Pinpoint the cell where the given text exists, returning its [X, Y] midpoint coordinate. 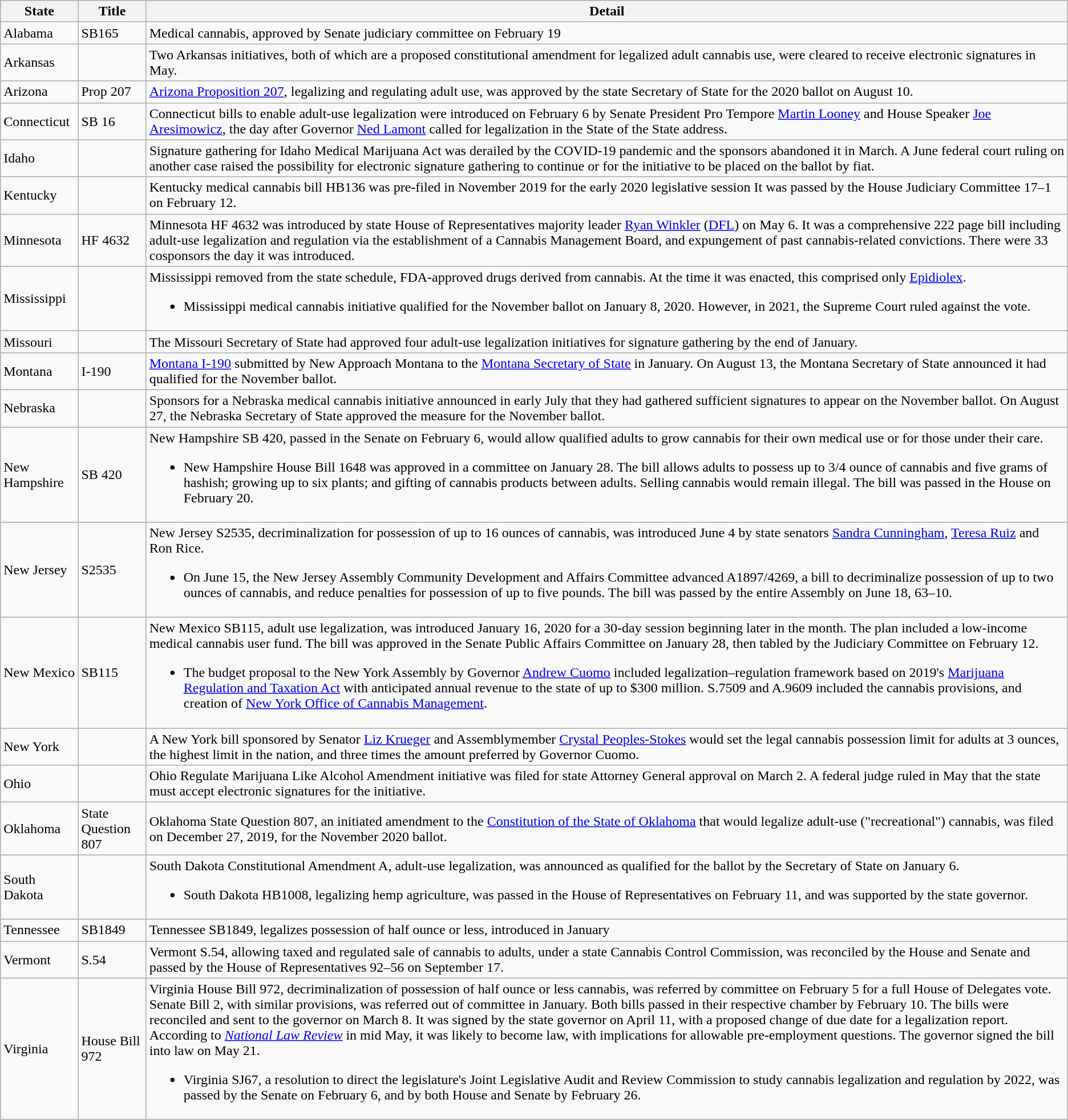
Minnesota [39, 240]
Vermont [39, 959]
Oklahoma [39, 829]
Arizona [39, 92]
Missouri [39, 342]
Alabama [39, 33]
Virginia [39, 1049]
Medical cannabis, approved by Senate judiciary committee on February 19 [607, 33]
Montana [39, 371]
Tennessee SB1849, legalizes possession of half ounce or less, introduced in January [607, 930]
Prop 207 [112, 92]
Title [112, 11]
New Hampshire [39, 474]
SB 16 [112, 121]
Ohio [39, 784]
Arizona Proposition 207, legalizing and regulating adult use, was approved by the state Secretary of State for the 2020 ballot on August 10. [607, 92]
Connecticut [39, 121]
State Question 807 [112, 829]
Idaho [39, 159]
Nebraska [39, 408]
Detail [607, 11]
New York [39, 747]
The Missouri Secretary of State had approved four adult-use legalization initiatives for signature gathering by the end of January. [607, 342]
Tennessee [39, 930]
HF 4632 [112, 240]
Mississippi [39, 299]
SB 420 [112, 474]
New Mexico [39, 673]
South Dakota [39, 887]
Kentucky [39, 195]
Arkansas [39, 63]
New Jersey [39, 570]
S.54 [112, 959]
House Bill 972 [112, 1049]
S2535 [112, 570]
SB165 [112, 33]
I-190 [112, 371]
SB115 [112, 673]
State [39, 11]
SB1849 [112, 930]
